Extract the [x, y] coordinate from the center of the cell holding the provided text.  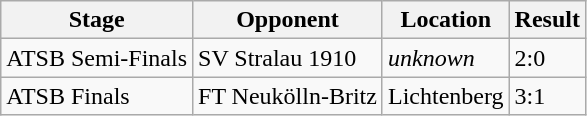
Result [547, 20]
unknown [446, 58]
Location [446, 20]
3:1 [547, 96]
ATSB Finals [97, 96]
FT Neukölln-Britz [288, 96]
SV Stralau 1910 [288, 58]
Stage [97, 20]
2:0 [547, 58]
Opponent [288, 20]
ATSB Semi-Finals [97, 58]
Lichtenberg [446, 96]
